Search for the cell housing the specified text and yield its [x, y] center coordinate. 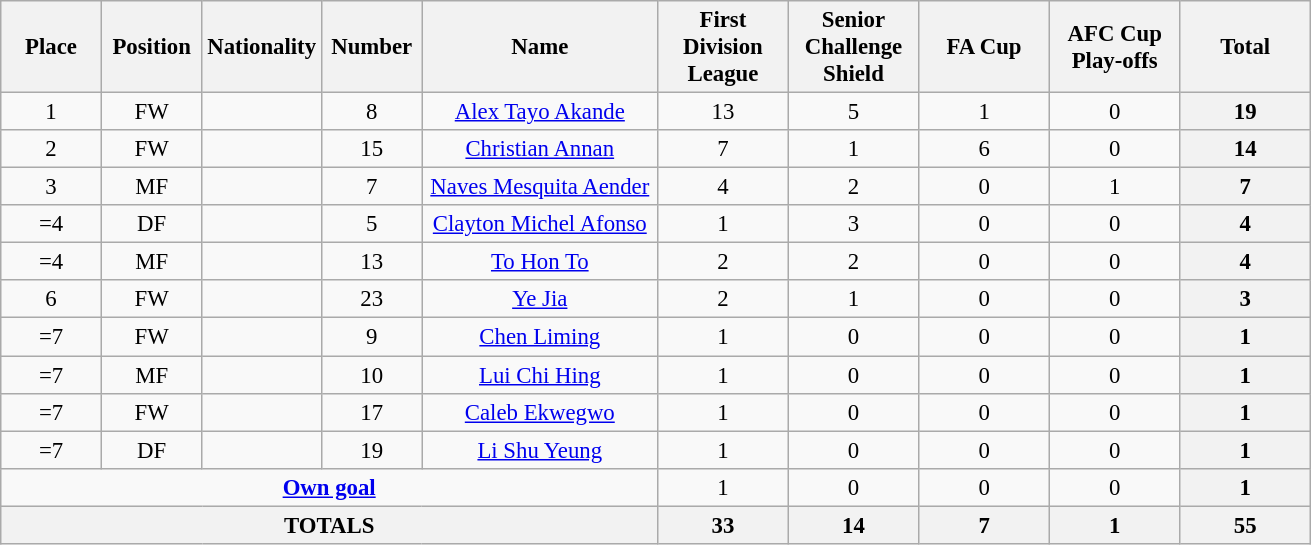
Position [152, 47]
9 [372, 337]
8 [372, 112]
Nationality [262, 47]
23 [372, 299]
Ye Jia [540, 299]
Number [372, 47]
Caleb Ekwegwo [540, 412]
17 [372, 412]
Li Shu Yeung [540, 450]
10 [372, 375]
Clayton Michel Afonso [540, 224]
Naves Mesquita Aender [540, 187]
15 [372, 149]
55 [1246, 525]
Total [1246, 47]
33 [724, 525]
Own goal [330, 487]
Chen Liming [540, 337]
Alex Tayo Akande [540, 112]
FA Cup [984, 47]
Lui Chi Hing [540, 375]
To Hon To [540, 262]
TOTALS [330, 525]
Place [52, 47]
Christian Annan [540, 149]
Name [540, 47]
Senior Challenge Shield [854, 47]
First Division League [724, 47]
AFC CupPlay-offs [1114, 47]
